For the text-containing cell, return its midpoint in [X, Y] coordinate format. 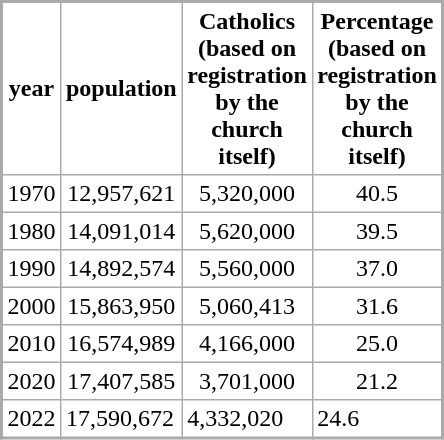
5,560,000 [247, 269]
31.6 [378, 306]
17,407,585 [122, 381]
2000 [32, 306]
Catholics (based on registration by the church itself) [247, 88]
2022 [32, 419]
14,892,574 [122, 269]
1990 [32, 269]
1980 [32, 231]
1970 [32, 194]
2010 [32, 344]
population [122, 88]
Percentage (based on registration by the church itself) [378, 88]
25.0 [378, 344]
4,332,020 [247, 419]
39.5 [378, 231]
5,320,000 [247, 194]
12,957,621 [122, 194]
2020 [32, 381]
24.6 [378, 419]
3,701,000 [247, 381]
14,091,014 [122, 231]
5,620,000 [247, 231]
year [32, 88]
17,590,672 [122, 419]
5,060,413 [247, 306]
37.0 [378, 269]
16,574,989 [122, 344]
15,863,950 [122, 306]
4,166,000 [247, 344]
40.5 [378, 194]
21.2 [378, 381]
